Scan for the cell matching the given text and deliver its (X, Y) coordinate at center. 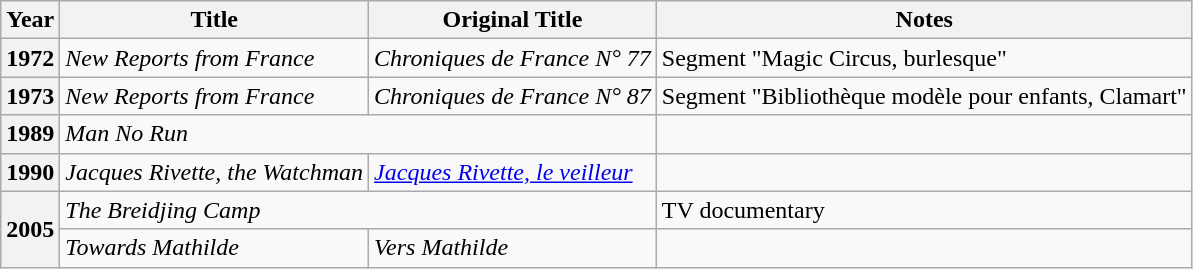
Jacques Rivette, the Watchman (214, 172)
1990 (30, 172)
TV documentary (924, 210)
Segment "Bibliothèque modèle pour enfants, Clamart" (924, 96)
Vers Mathilde (513, 248)
1989 (30, 134)
Title (214, 20)
2005 (30, 229)
1972 (30, 58)
Segment "Magic Circus, burlesque" (924, 58)
Man No Run (358, 134)
The Breidjing Camp (358, 210)
Chroniques de France N° 77 (513, 58)
Chroniques de France N° 87 (513, 96)
Notes (924, 20)
Jacques Rivette, le veilleur (513, 172)
Year (30, 20)
1973 (30, 96)
Original Title (513, 20)
Towards Mathilde (214, 248)
